From the cell containing the given text, extract its center point as [x, y] coordinate. 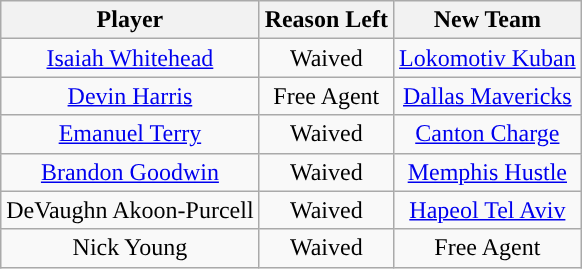
Nick Young [130, 248]
Reason Left [326, 20]
Devin Harris [130, 96]
DeVaughn Akoon-Purcell [130, 210]
Isaiah Whitehead [130, 58]
Emanuel Terry [130, 134]
Player [130, 20]
Brandon Goodwin [130, 172]
Memphis Hustle [487, 172]
Hapeol Tel Aviv [487, 210]
Dallas Mavericks [487, 96]
Canton Charge [487, 134]
New Team [487, 20]
Lokomotiv Kuban [487, 58]
